Extract the [x, y] coordinate from the center of the cell holding the provided text.  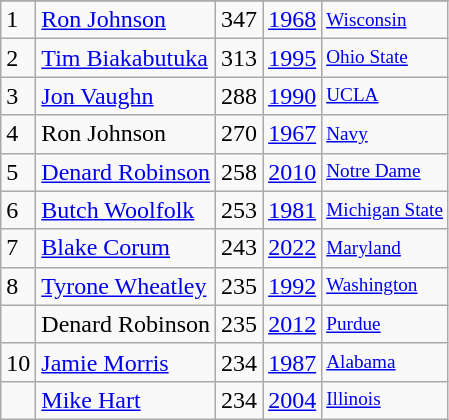
10 [18, 362]
288 [240, 96]
6 [18, 210]
8 [18, 286]
Butch Woolfolk [126, 210]
Michigan State [385, 210]
1990 [292, 96]
Tim Biakabutuka [126, 58]
4 [18, 134]
258 [240, 172]
Mike Hart [126, 400]
Illinois [385, 400]
270 [240, 134]
Navy [385, 134]
1 [18, 20]
1967 [292, 134]
243 [240, 248]
Notre Dame [385, 172]
1987 [292, 362]
5 [18, 172]
1968 [292, 20]
Jamie Morris [126, 362]
Jon Vaughn [126, 96]
Purdue [385, 324]
UCLA [385, 96]
Alabama [385, 362]
1981 [292, 210]
1995 [292, 58]
Ohio State [385, 58]
Blake Corum [126, 248]
1992 [292, 286]
347 [240, 20]
253 [240, 210]
2004 [292, 400]
Maryland [385, 248]
7 [18, 248]
313 [240, 58]
2012 [292, 324]
2010 [292, 172]
Tyrone Wheatley [126, 286]
3 [18, 96]
Wisconsin [385, 20]
2022 [292, 248]
Washington [385, 286]
2 [18, 58]
